Extract the [X, Y] coordinate from the center of the cell holding the provided text.  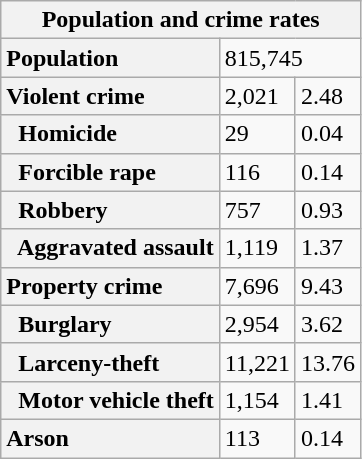
113 [257, 438]
Population and crime rates [181, 20]
Motor vehicle theft [110, 400]
Burglary [110, 324]
1,119 [257, 248]
0.93 [328, 210]
3.62 [328, 324]
Aggravated assault [110, 248]
2.48 [328, 96]
2,021 [257, 96]
Arson [110, 438]
9.43 [328, 286]
1.41 [328, 400]
1,154 [257, 400]
1.37 [328, 248]
Homicide [110, 134]
2,954 [257, 324]
0.04 [328, 134]
11,221 [257, 362]
Population [110, 58]
Violent crime [110, 96]
29 [257, 134]
757 [257, 210]
815,745 [290, 58]
Robbery [110, 210]
7,696 [257, 286]
13.76 [328, 362]
Larceny-theft [110, 362]
116 [257, 172]
Forcible rape [110, 172]
Property crime [110, 286]
